Find where the given text appears and provide that cell's center as (X, Y) coordinate. 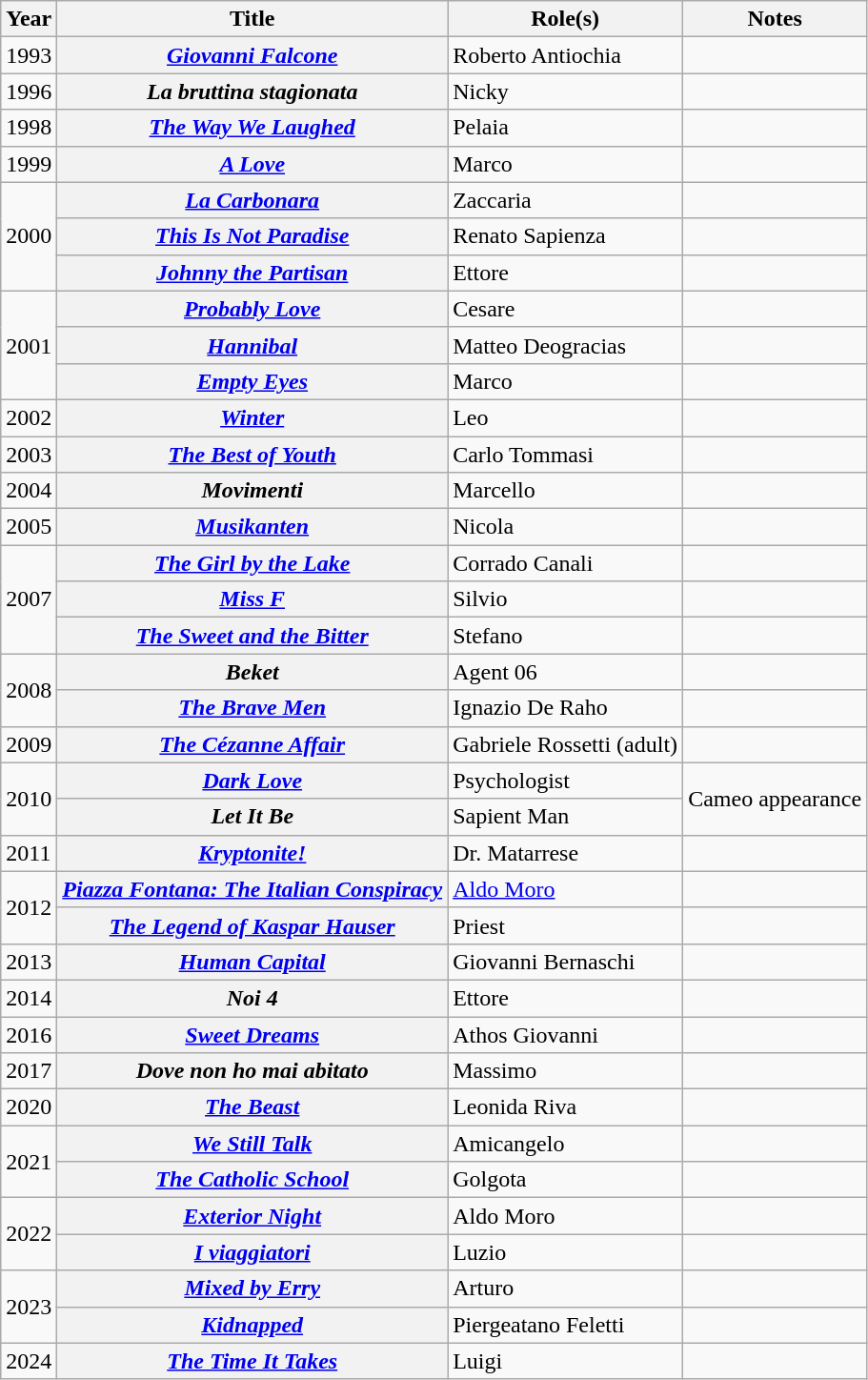
Roberto Antiochia (566, 55)
2005 (29, 527)
Nicola (566, 527)
Dark Love (252, 781)
Luigi (566, 1361)
Renato Sapienza (566, 236)
Giovanni Bernaschi (566, 962)
2009 (29, 744)
A Love (252, 164)
Hannibal (252, 345)
2020 (29, 1107)
2012 (29, 907)
Role(s) (566, 19)
La Carbonara (252, 200)
Massimo (566, 1071)
Gabriele Rossetti (adult) (566, 744)
Piazza Fontana: The Italian Conspiracy (252, 889)
Silvio (566, 599)
Human Capital (252, 962)
La bruttina stagionata (252, 91)
Musikanten (252, 527)
2016 (29, 1034)
Arturo (566, 1289)
The Brave Men (252, 708)
Cameo appearance (776, 799)
Athos Giovanni (566, 1034)
Exterior Night (252, 1216)
Movimenti (252, 491)
1993 (29, 55)
This Is Not Paradise (252, 236)
Let It Be (252, 817)
Probably Love (252, 309)
2013 (29, 962)
Kidnapped (252, 1325)
2001 (29, 345)
Cesare (566, 309)
Year (29, 19)
2022 (29, 1234)
2008 (29, 690)
Amicangelo (566, 1144)
Empty Eyes (252, 381)
The Legend of Kaspar Hauser (252, 925)
Golgota (566, 1180)
Agent 06 (566, 672)
Giovanni Falcone (252, 55)
Corrado Canali (566, 563)
Dr. Matarrese (566, 853)
Pelaia (566, 128)
The Time It Takes (252, 1361)
2004 (29, 491)
Winter (252, 417)
The Catholic School (252, 1180)
Leo (566, 417)
2017 (29, 1071)
Matteo Deogracias (566, 345)
Priest (566, 925)
Kryptonite! (252, 853)
2011 (29, 853)
The Girl by the Lake (252, 563)
2003 (29, 455)
2002 (29, 417)
Marcello (566, 491)
2014 (29, 998)
Miss F (252, 599)
Noi 4 (252, 998)
Piergeatano Feletti (566, 1325)
We Still Talk (252, 1144)
Carlo Tommasi (566, 455)
Dove non ho mai abitato (252, 1071)
Nicky (566, 91)
The Way We Laughed (252, 128)
1998 (29, 128)
Leonida Riva (566, 1107)
Stefano (566, 636)
Notes (776, 19)
The Sweet and the Bitter (252, 636)
2023 (29, 1307)
1999 (29, 164)
2007 (29, 599)
Johnny the Partisan (252, 273)
Title (252, 19)
Beket (252, 672)
Zaccaria (566, 200)
Psychologist (566, 781)
2000 (29, 236)
2021 (29, 1162)
The Beast (252, 1107)
1996 (29, 91)
2010 (29, 799)
2024 (29, 1361)
Luzio (566, 1252)
The Cézanne Affair (252, 744)
Sweet Dreams (252, 1034)
I viaggiatori (252, 1252)
Sapient Man (566, 817)
Ignazio De Raho (566, 708)
Mixed by Erry (252, 1289)
The Best of Youth (252, 455)
